Scan for the cell matching the given text and deliver its [x, y] coordinate at center. 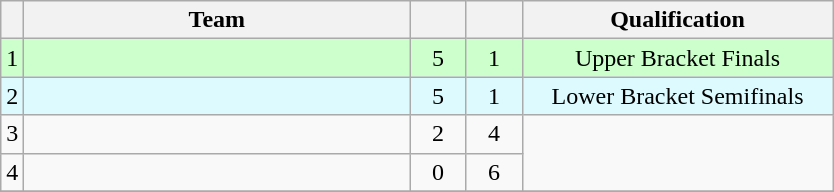
Upper Bracket Finals [678, 58]
0 [438, 172]
Team [217, 20]
Qualification [678, 20]
Lower Bracket Semifinals [678, 96]
6 [494, 172]
3 [12, 134]
